Find where the given text appears and provide that cell's center as (x, y) coordinate. 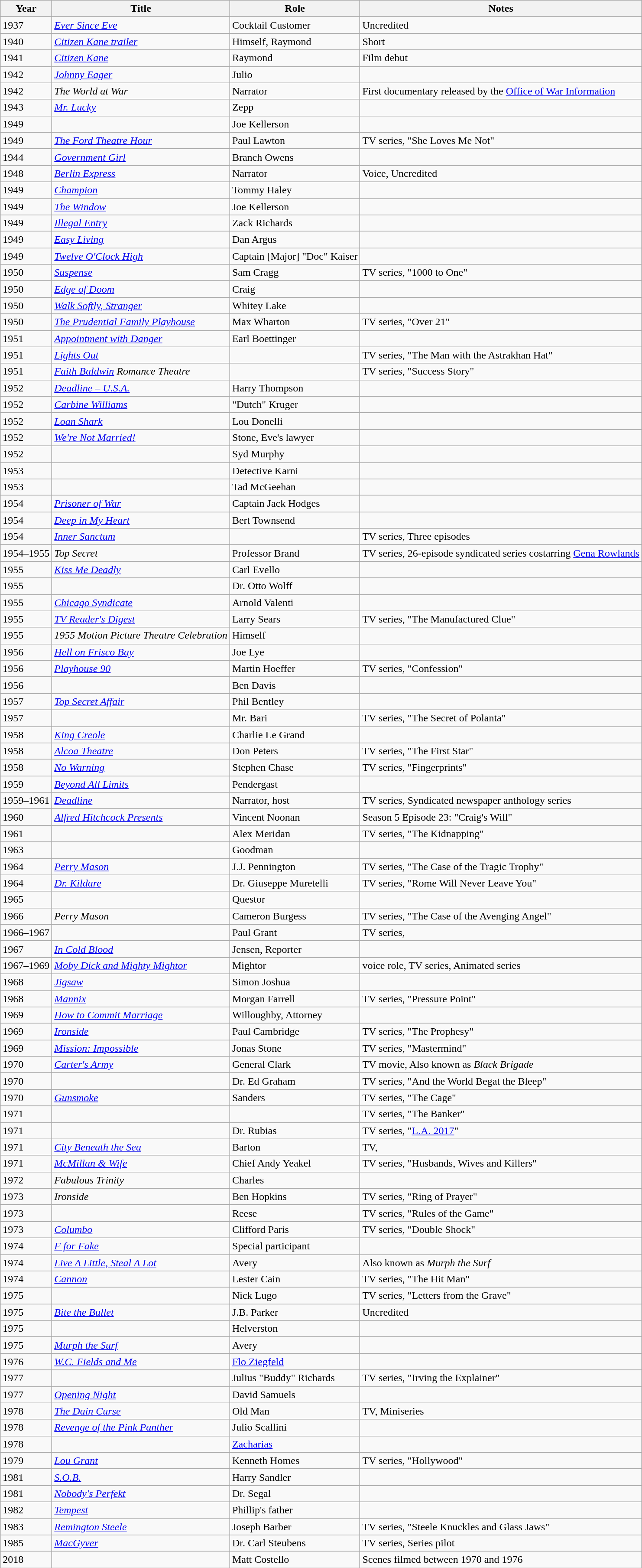
TV series, "Mastermind" (501, 1048)
Citizen Kane trailer (141, 42)
1959–1961 (26, 801)
TV series, "The Case of the Tragic Trophy" (501, 867)
Phil Bentley (295, 701)
King Creole (141, 735)
Film debut (501, 58)
Also known as Murph the Surf (501, 1263)
Sanders (295, 1098)
Lou Grant (141, 1460)
Kiss Me Deadly (141, 570)
Dr. Ed Graham (295, 1081)
Citizen Kane (141, 58)
Lou Donelli (295, 421)
The Dain Curse (141, 1411)
Narrator, host (295, 801)
TV series, "Hollywood" (501, 1460)
Carter's Army (141, 1065)
Season 5 Episode 23: "Craig's Will" (501, 817)
1959 (26, 784)
Alfred Hitchcock Presents (141, 817)
Reese (295, 1213)
Berlin Express (141, 173)
1967 (26, 949)
Barton (295, 1147)
Branch Owens (295, 157)
Helverston (295, 1329)
1954–1955 (26, 553)
1983 (26, 1526)
Cannon (141, 1279)
Gunsmoke (141, 1098)
1976 (26, 1362)
Beyond All Limits (141, 784)
1955 Motion Picture Theatre Celebration (141, 636)
Old Man (295, 1411)
Deadline (141, 801)
Prisoner of War (141, 504)
Illegal Entry (141, 223)
Joe Lye (295, 652)
Chief Andy Yeakel (295, 1164)
Deadline – U.S.A. (141, 388)
Jigsaw (141, 982)
Loan Shark (141, 421)
Tad McGeehan (295, 487)
MacGyver (141, 1543)
TV Reader's Digest (141, 619)
Don Peters (295, 751)
TV series, "The First Star" (501, 751)
Larry Sears (295, 619)
1940 (26, 42)
Mission: Impossible (141, 1048)
TV series, "The Hit Man" (501, 1279)
Chicago Syndicate (141, 603)
Professor Brand (295, 553)
Mightor (295, 965)
TV series, "Rules of the Game" (501, 1213)
Zacharias (295, 1444)
City Beneath the Sea (141, 1147)
Deep in My Heart (141, 520)
Kenneth Homes (295, 1460)
Tommy Haley (295, 190)
Dr. Kildare (141, 883)
Top Secret (141, 553)
1941 (26, 58)
Remington Steele (141, 1526)
TV series, (501, 932)
Inner Sanctum (141, 537)
TV series, "1000 to One" (501, 273)
1961 (26, 834)
Sam Cragg (295, 273)
Joseph Barber (295, 1526)
Edge of Doom (141, 289)
No Warning (141, 768)
TV series, "Irving the Explainer" (501, 1378)
Twelve O'Clock High (141, 256)
Special participant (295, 1246)
Dr. Carl Steubens (295, 1543)
Short (501, 42)
Easy Living (141, 240)
TV series, "Fingerprints" (501, 768)
TV series, "The Prophesy" (501, 1032)
Paul Grant (295, 932)
Max Wharton (295, 322)
Nobody's Perfekt (141, 1493)
Appointment with Danger (141, 339)
Fabulous Trinity (141, 1180)
1960 (26, 817)
TV series, "She Loves Me Not" (501, 140)
Syd Murphy (295, 454)
Suspense (141, 273)
TV series, "Husbands, Wives and Killers" (501, 1164)
TV movie, Also known as Black Brigade (501, 1065)
Johnny Eager (141, 75)
TV series, "The Secret of Polanta" (501, 718)
Clifford Paris (295, 1229)
Charles (295, 1180)
J.J. Pennington (295, 867)
Earl Boettinger (295, 339)
Revenge of the Pink Panther (141, 1428)
Tempest (141, 1510)
F for Fake (141, 1246)
Flo Ziegfeld (295, 1362)
Questor (295, 900)
Martin Hoeffer (295, 668)
Mr. Bari (295, 718)
Whitey Lake (295, 306)
2018 (26, 1560)
TV series, "The Man with the Astrakhan Hat" (501, 355)
Captain [Major] "Doc" Kaiser (295, 256)
Government Girl (141, 157)
Raymond (295, 58)
1965 (26, 900)
TV series, "Confession" (501, 668)
Scenes filmed between 1970 and 1976 (501, 1560)
Paul Lawton (295, 140)
Julio (295, 75)
TV, (501, 1147)
TV series, "The Kidnapping" (501, 834)
Year (26, 9)
Charlie Le Grand (295, 735)
Voice, Uncredited (501, 173)
TV series, "L.A. 2017" (501, 1131)
Lester Cain (295, 1279)
Captain Jack Hodges (295, 504)
Murph the Surf (141, 1345)
1985 (26, 1543)
Willoughby, Attorney (295, 1015)
Walk Softly, Stranger (141, 306)
How to Commit Marriage (141, 1015)
voice role, TV series, Animated series (501, 965)
Notes (501, 9)
TV series, "Ring of Prayer" (501, 1196)
Simon Joshua (295, 982)
Lights Out (141, 355)
Playhouse 90 (141, 668)
Arnold Valenti (295, 603)
Paul Cambridge (295, 1032)
Phillip's father (295, 1510)
Dan Argus (295, 240)
1966–1967 (26, 932)
TV series, "Steele Knuckles and Glass Jaws" (501, 1526)
TV series, "Success Story" (501, 372)
TV series, "And the World Begat the Bleep" (501, 1081)
Harry Sandler (295, 1477)
1979 (26, 1460)
TV series, "Double Shock" (501, 1229)
TV series, "Rome Will Never Leave You" (501, 883)
First documentary released by the Office of War Information (501, 91)
Vincent Noonan (295, 817)
TV series, Series pilot (501, 1543)
W.C. Fields and Me (141, 1362)
We're Not Married! (141, 437)
Julio Scallini (295, 1428)
Goodman (295, 850)
Ben Davis (295, 685)
1963 (26, 850)
Faith Baldwin Romance Theatre (141, 372)
Live A Little, Steal A Lot (141, 1263)
Nick Lugo (295, 1296)
Hell on Frisco Bay (141, 652)
Dr. Rubias (295, 1131)
Title (141, 9)
1944 (26, 157)
1937 (26, 25)
The Ford Theatre Hour (141, 140)
Julius "Buddy" Richards (295, 1378)
The Prudential Family Playhouse (141, 322)
Dr. Giuseppe Muretelli (295, 883)
Alex Meridan (295, 834)
"Dutch" Kruger (295, 404)
TV, Miniseries (501, 1411)
General Clark (295, 1065)
The Window (141, 207)
TV series, "Letters from the Grave" (501, 1296)
J.B. Parker (295, 1312)
Dr. Segal (295, 1493)
TV series, Syndicated newspaper anthology series (501, 801)
Himself, Raymond (295, 42)
Role (295, 9)
1966 (26, 916)
Zepp (295, 108)
Matt Costello (295, 1560)
Dr. Otto Wolff (295, 586)
Columbo (141, 1229)
The World at War (141, 91)
Pendergast (295, 784)
Mr. Lucky (141, 108)
Moby Dick and Mighty Mightor (141, 965)
David Samuels (295, 1395)
TV series, "The Cage" (501, 1098)
TV series, "The Banker" (501, 1114)
Carbine Williams (141, 404)
TV series, "The Manufactured Clue" (501, 619)
1948 (26, 173)
Alcoa Theatre (141, 751)
Mannix (141, 998)
Ben Hopkins (295, 1196)
Champion (141, 190)
Opening Night (141, 1395)
Morgan Farrell (295, 998)
S.O.B. (141, 1477)
1972 (26, 1180)
1943 (26, 108)
Carl Evello (295, 570)
Bite the Bullet (141, 1312)
Top Secret Affair (141, 701)
TV series, "The Case of the Avenging Angel" (501, 916)
1967–1969 (26, 965)
Zack Richards (295, 223)
Himself (295, 636)
1982 (26, 1510)
In Cold Blood (141, 949)
Craig (295, 289)
Harry Thompson (295, 388)
TV series, 26-episode syndicated series costarring Gena Rowlands (501, 553)
Ever Since Eve (141, 25)
TV series, Three episodes (501, 537)
Stone, Eve's lawyer (295, 437)
Jensen, Reporter (295, 949)
Cocktail Customer (295, 25)
Detective Karni (295, 470)
Stephen Chase (295, 768)
McMillan & Wife (141, 1164)
TV series, "Over 21" (501, 322)
Cameron Burgess (295, 916)
Bert Townsend (295, 520)
Jonas Stone (295, 1048)
TV series, "Pressure Point" (501, 998)
